Output the (X, Y) coordinate of the center of the cell containing the given text.  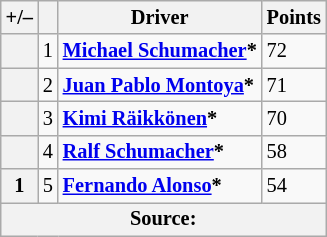
4 (48, 152)
Michael Schumacher* (160, 51)
Juan Pablo Montoya* (160, 85)
72 (294, 51)
3 (48, 118)
+/– (20, 17)
Kimi Räikkönen* (160, 118)
70 (294, 118)
2 (48, 85)
Ralf Schumacher* (160, 152)
5 (48, 186)
58 (294, 152)
71 (294, 85)
Driver (160, 17)
54 (294, 186)
Fernando Alonso* (160, 186)
Points (294, 17)
Source: (164, 219)
